Return the [x, y] coordinate for the center point of the cell that contains the specified text.  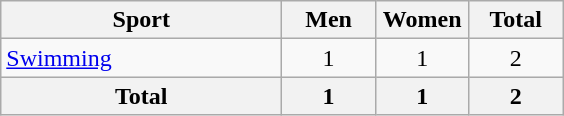
Women [422, 20]
Swimming [142, 58]
Sport [142, 20]
Men [329, 20]
